Locate the cell with the specified text and output its (x, y) center coordinate. 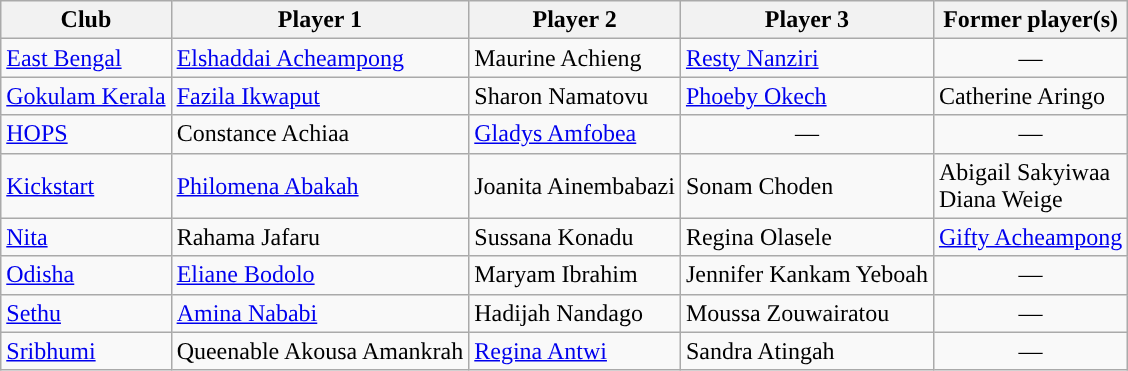
Regina Antwi (575, 351)
Sribhumi (86, 351)
Constance Achiaa (320, 134)
Player 1 (320, 20)
Sonam Choden (806, 186)
Player 3 (806, 20)
Former player(s) (1030, 20)
Gifty Acheampong (1030, 237)
Maryam Ibrahim (575, 275)
Nita (86, 237)
Rahama Jafaru (320, 237)
Elshaddai Acheampong (320, 58)
Jennifer Kankam Yeboah (806, 275)
Maurine Achieng (575, 58)
Abigail Sakyiwaa Diana Weige (1030, 186)
Sharon Namatovu (575, 96)
Fazila Ikwaput (320, 96)
Phoeby Okech (806, 96)
Queenable Akousa Amankrah (320, 351)
Amina Nababi (320, 313)
Joanita Ainembabazi (575, 186)
Philomena Abakah (320, 186)
Eliane Bodolo (320, 275)
Sussana Konadu (575, 237)
Catherine Aringo (1030, 96)
Odisha (86, 275)
Kickstart (86, 186)
Hadijah Nandago (575, 313)
East Bengal (86, 58)
Sandra Atingah (806, 351)
Player 2 (575, 20)
Club (86, 20)
Resty Nanziri (806, 58)
Gokulam Kerala (86, 96)
Gladys Amfobea (575, 134)
Regina Olasele (806, 237)
Moussa Zouwairatou (806, 313)
HOPS (86, 134)
Sethu (86, 313)
